Identify which cell holds the provided text, then report its (X, Y) central coordinate. 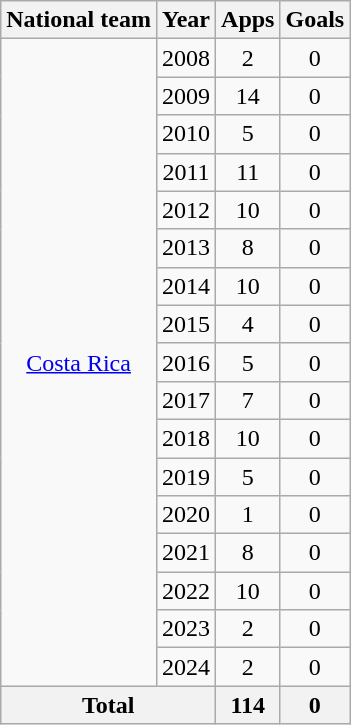
2010 (186, 134)
2024 (186, 667)
Goals (315, 20)
2011 (186, 172)
2008 (186, 58)
Costa Rica (79, 362)
2018 (186, 438)
2014 (186, 286)
2013 (186, 248)
2021 (186, 553)
Year (186, 20)
7 (248, 400)
2023 (186, 629)
1 (248, 515)
14 (248, 96)
4 (248, 324)
2016 (186, 362)
2015 (186, 324)
2019 (186, 477)
2017 (186, 400)
2022 (186, 591)
2020 (186, 515)
11 (248, 172)
2012 (186, 210)
Total (108, 705)
National team (79, 20)
Apps (248, 20)
114 (248, 705)
2009 (186, 96)
